Search for the cell housing the specified text and yield its (X, Y) center coordinate. 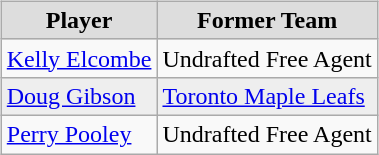
Perry Pooley (79, 134)
Player (79, 20)
Doug Gibson (79, 96)
Kelly Elcombe (79, 58)
Toronto Maple Leafs (267, 96)
Former Team (267, 20)
